Detect which cell encompasses the target text, then output its [X, Y] center coordinate. 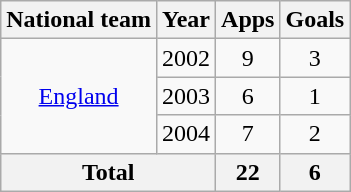
2 [315, 134]
2004 [186, 134]
Apps [248, 20]
9 [248, 58]
England [79, 96]
Year [186, 20]
1 [315, 96]
7 [248, 134]
2003 [186, 96]
22 [248, 172]
2002 [186, 58]
National team [79, 20]
Goals [315, 20]
Total [108, 172]
3 [315, 58]
